Find where the given text appears and provide that cell's center as [x, y] coordinate. 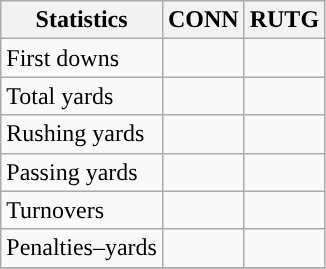
First downs [82, 58]
Total yards [82, 96]
Rushing yards [82, 134]
CONN [203, 20]
Statistics [82, 20]
Penalties–yards [82, 248]
Passing yards [82, 172]
RUTG [284, 20]
Turnovers [82, 210]
